Find where the given text appears and provide that cell's center as [X, Y] coordinate. 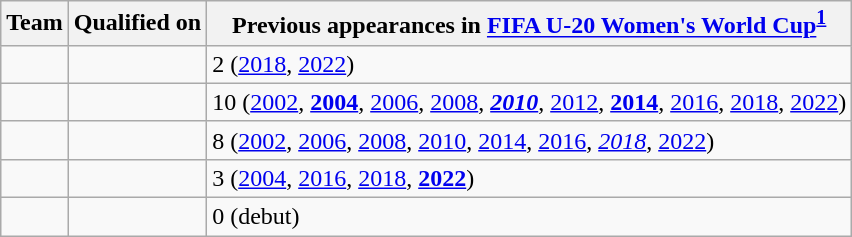
3 (2004, 2016, 2018, 2022) [530, 178]
Team [35, 24]
2 (2018, 2022) [530, 64]
Qualified on [137, 24]
0 (debut) [530, 217]
10 (2002, 2004, 2006, 2008, 2010, 2012, 2014, 2016, 2018, 2022) [530, 102]
Previous appearances in FIFA U-20 Women's World Cup1 [530, 24]
8 (2002, 2006, 2008, 2010, 2014, 2016, 2018, 2022) [530, 140]
